Locate the cell with the specified text and output its (x, y) center coordinate. 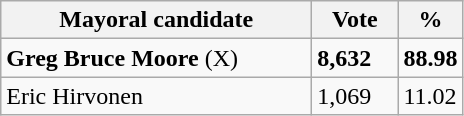
1,069 (355, 96)
11.02 (430, 96)
Vote (355, 20)
% (430, 20)
Mayoral candidate (156, 20)
88.98 (430, 58)
Eric Hirvonen (156, 96)
8,632 (355, 58)
Greg Bruce Moore (X) (156, 58)
